Find where the given text appears and provide that cell's center as (x, y) coordinate. 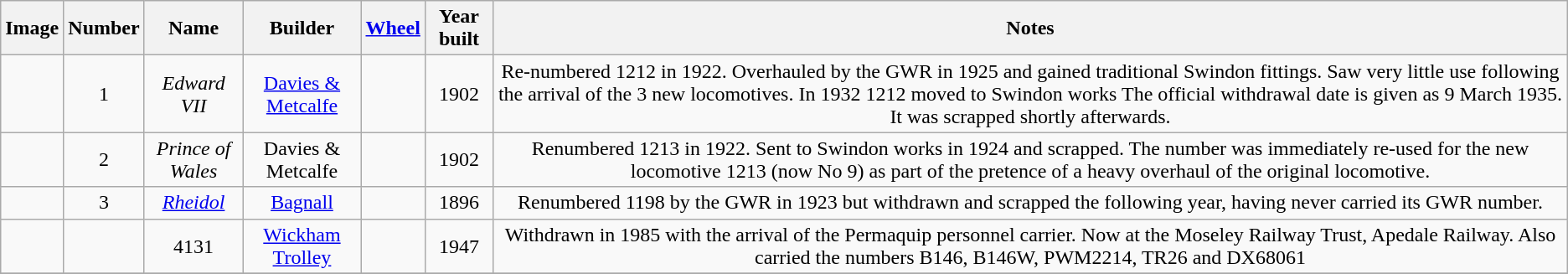
Number (104, 28)
Renumbered 1198 by the GWR in 1923 but withdrawn and scrapped the following year, having never carried its GWR number. (1030, 203)
Wheel (393, 28)
1 (104, 94)
Builder (302, 28)
Year built (459, 28)
Wickham Trolley (302, 246)
3 (104, 203)
Image (32, 28)
Name (193, 28)
1947 (459, 246)
4131 (193, 246)
Bagnall (302, 203)
2 (104, 159)
Edward VII (193, 94)
1896 (459, 203)
Rheidol (193, 203)
Prince of Wales (193, 159)
Notes (1030, 28)
